Output the [X, Y] coordinate of the center of the cell containing the given text.  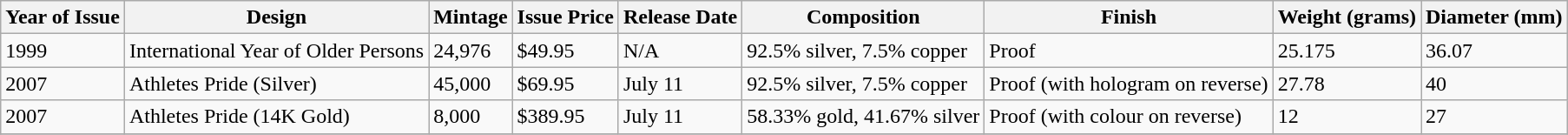
Mintage [471, 17]
Release Date [680, 17]
Proof (with hologram on reverse) [1129, 84]
45,000 [471, 84]
International Year of Older Persons [276, 51]
Design [276, 17]
25.175 [1347, 51]
Composition [863, 17]
Proof (with colour on reverse) [1129, 117]
58.33% gold, 41.67% silver [863, 117]
Proof [1129, 51]
$69.95 [565, 84]
12 [1347, 117]
Athletes Pride (Silver) [276, 84]
Weight (grams) [1347, 17]
1999 [63, 51]
27.78 [1347, 84]
Athletes Pride (14K Gold) [276, 117]
Finish [1129, 17]
N/A [680, 51]
$49.95 [565, 51]
8,000 [471, 117]
36.07 [1493, 51]
$389.95 [565, 117]
Year of Issue [63, 17]
24,976 [471, 51]
40 [1493, 84]
Diameter (mm) [1493, 17]
27 [1493, 117]
Issue Price [565, 17]
